Pinpoint the cell where the given text exists, returning its [x, y] midpoint coordinate. 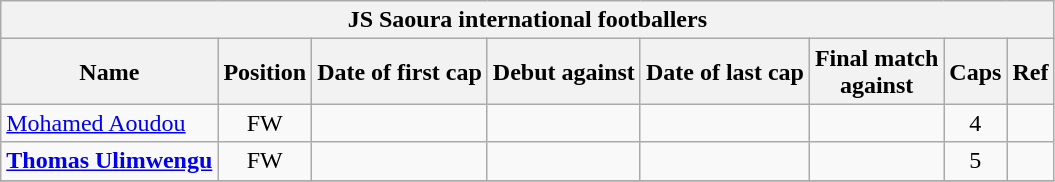
JS Saoura international footballers [528, 20]
Debut against [564, 72]
4 [976, 123]
Date of first cap [400, 72]
5 [976, 161]
Mohamed Aoudou [110, 123]
Name [110, 72]
Final matchagainst [876, 72]
Position [265, 72]
Ref [1030, 72]
Caps [976, 72]
Date of last cap [724, 72]
Thomas Ulimwengu [110, 161]
